Return [x, y] of the center of cell containing provided text 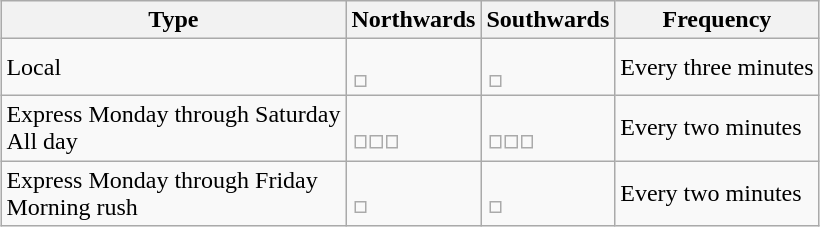
Northwards [414, 20]
Express Monday through FridayMorning rush [174, 192]
Southwards [548, 20]
Every three minutes [717, 68]
Frequency [717, 20]
Express Monday through SaturdayAll day [174, 128]
Type [174, 20]
Local [174, 68]
